Identify which cell holds the provided text, then report its [x, y] central coordinate. 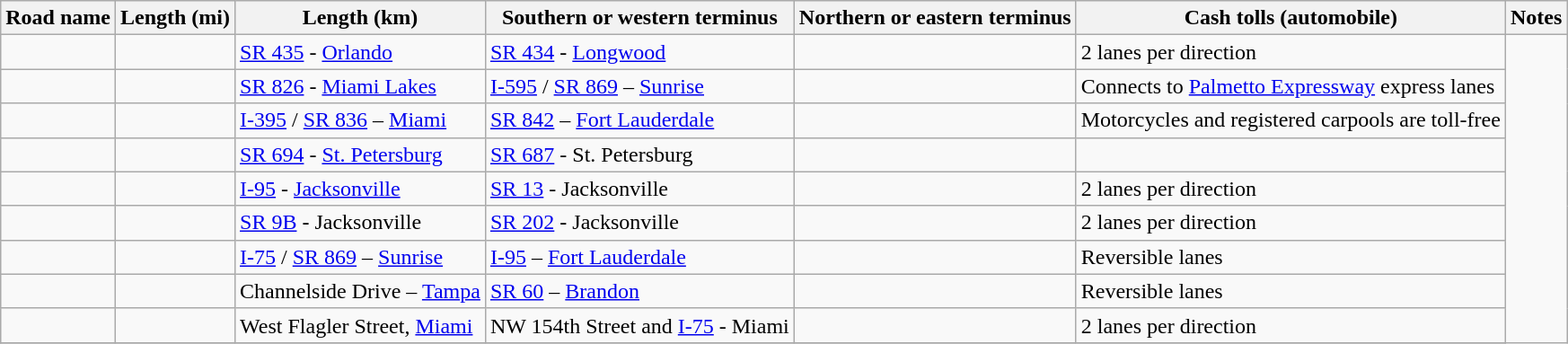
SR 9B - Jacksonville [361, 223]
SR 694 - St. Petersburg [361, 154]
I-395 / SR 836 – Miami [361, 120]
NW 154th Street and I-75 - Miami [639, 325]
SR 434 - Longwood [639, 52]
SR 202 - Jacksonville [639, 223]
SR 842 – Fort Lauderdale [639, 120]
Length (mi) [174, 18]
SR 13 - Jacksonville [639, 189]
I-95 - Jacksonville [361, 189]
Northern or eastern terminus [935, 18]
Road name [58, 18]
Notes [1536, 18]
Cash tolls (automobile) [1291, 18]
SR 826 - Miami Lakes [361, 86]
SR 687 - St. Petersburg [639, 154]
Connects to Palmetto Expressway express lanes [1291, 86]
I-95 – Fort Lauderdale [639, 257]
Channelside Drive – Tampa [361, 291]
Length (km) [361, 18]
I-595 / SR 869 – Sunrise [639, 86]
West Flagler Street, Miami [361, 325]
SR 60 – Brandon [639, 291]
SR 435 - Orlando [361, 52]
I-75 / SR 869 – Sunrise [361, 257]
Motorcycles and registered carpools are toll-free [1291, 120]
Southern or western terminus [639, 18]
